From the cell containing the given text, extract its center point as (x, y) coordinate. 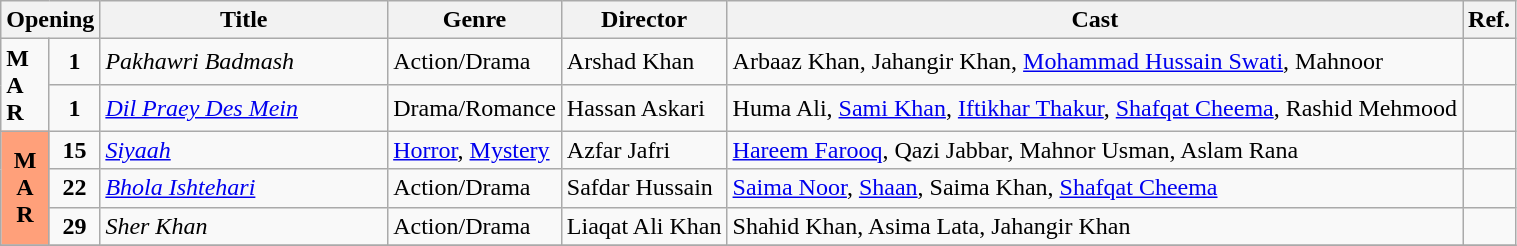
Ref. (1490, 20)
Dil Praey Des Mein (244, 108)
Genre (475, 20)
Safdar Hussain (644, 188)
Opening (50, 20)
15 (74, 150)
Siyaah (244, 150)
Pakhawri Badmash (244, 62)
Hassan Askari (644, 108)
Liaqat Ali Khan (644, 226)
Title (244, 20)
Drama/Romance (475, 108)
Saima Noor, Shaan, Saima Khan, Shafqat Cheema (1095, 188)
29 (74, 226)
Sher Khan (244, 226)
Shahid Khan, Asima Lata, Jahangir Khan (1095, 226)
Bhola Ishtehari (244, 188)
Arshad Khan (644, 62)
Hareem Farooq, Qazi Jabbar, Mahnor Usman, Aslam Rana (1095, 150)
Arbaaz Khan, Jahangir Khan, Mohammad Hussain Swati, Mahnoor (1095, 62)
22 (74, 188)
Horror, Mystery (475, 150)
Cast (1095, 20)
Azfar Jafri (644, 150)
Huma Ali, Sami Khan, Iftikhar Thakur, Shafqat Cheema, Rashid Mehmood (1095, 108)
Director (644, 20)
